Pinpoint the cell where the given text exists, returning its [x, y] midpoint coordinate. 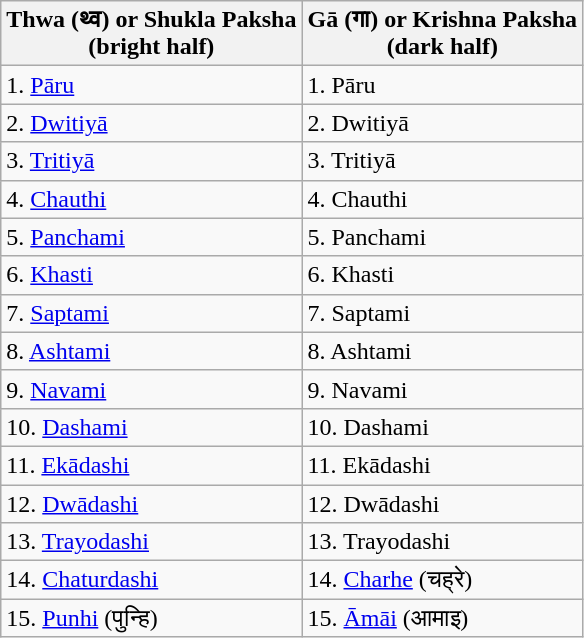
14. Charhe (चह्रे) [442, 580]
15. Punhi (पुन्हि) [152, 618]
15. Āmāi (आमाइ) [442, 618]
14. Chaturdashi [152, 580]
Thwa (थ्व) or Shukla Paksha(bright half) [152, 34]
Gā (गा) or Krishna Paksha(dark half) [442, 34]
